For the text-containing cell, return its midpoint in [X, Y] coordinate format. 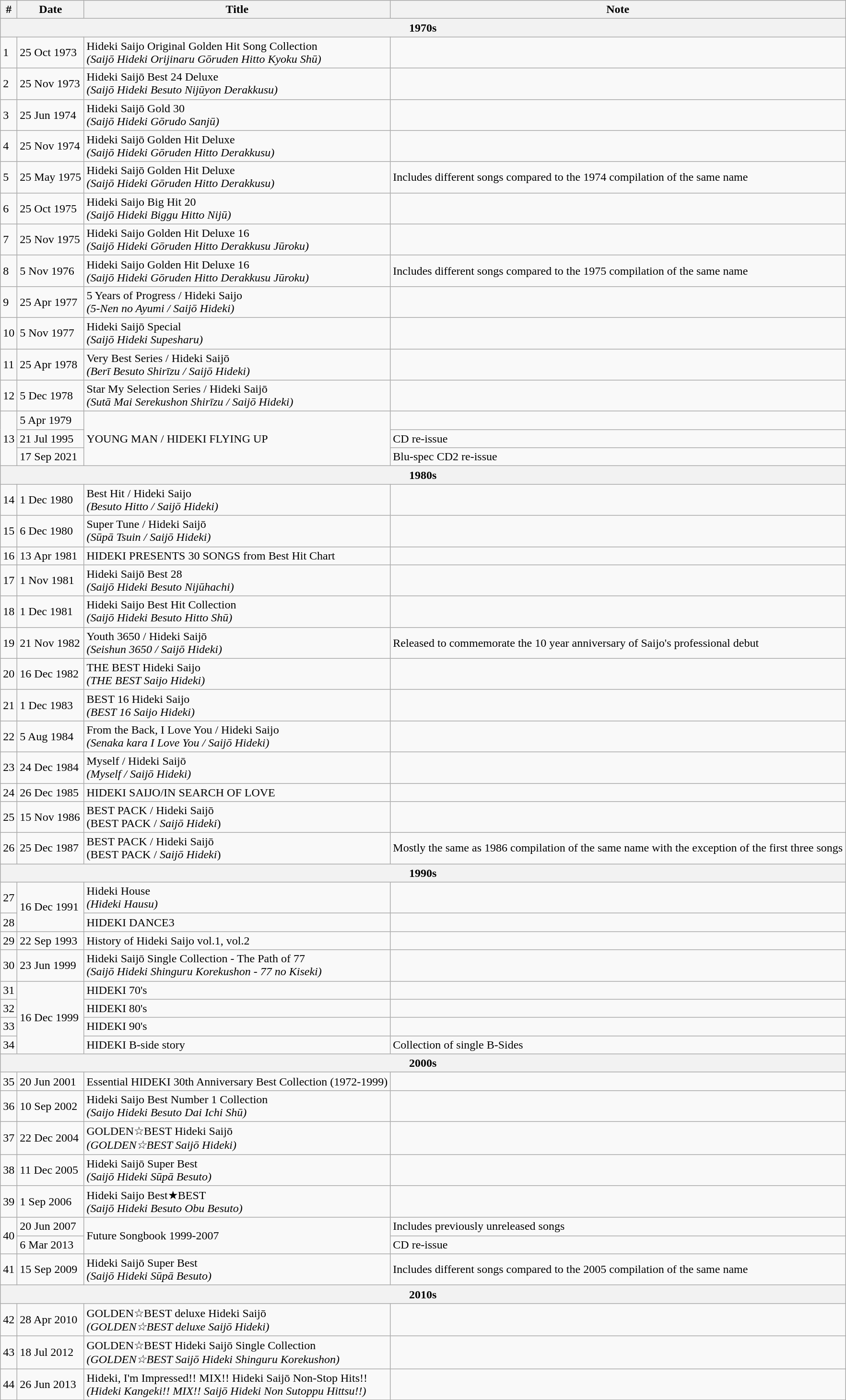
10 Sep 2002 [51, 1106]
1970s [423, 28]
From the Back, I Love You / Hideki Saijo(Senaka kara I Love You / Saijō Hideki) [237, 736]
37 [9, 1138]
33 [9, 1027]
1 Dec 1983 [51, 705]
Very Best Series / Hideki Saijō(Berī Besuto Shirīzu / Saijō Hideki) [237, 364]
18 [9, 612]
3 [9, 115]
1990s [423, 873]
HIDEKI 80's [237, 1008]
14 [9, 500]
25 Nov 1975 [51, 240]
1 [9, 53]
Note [618, 10]
Future Songbook 1999-2007 [237, 1236]
1 Dec 1980 [51, 500]
Star My Selection Series / Hideki Saijō(Sutā Mai Serekushon Shirīzu / Saijō Hideki) [237, 396]
25 May 1975 [51, 177]
BEST 16 Hideki Saijo(BEST 16 Saijo Hideki) [237, 705]
36 [9, 1106]
25 [9, 817]
1 Dec 1981 [51, 612]
34 [9, 1045]
22 Sep 1993 [51, 941]
31 [9, 990]
11 [9, 364]
16 Dec 1991 [51, 907]
35 [9, 1081]
27 [9, 898]
9 [9, 302]
2010s [423, 1294]
24 [9, 793]
25 Oct 1973 [51, 53]
HIDEKI SAIJO/IN SEARCH OF LOVE [237, 793]
6 Mar 2013 [51, 1245]
28 Apr 2010 [51, 1319]
11 Dec 2005 [51, 1170]
26 [9, 849]
6 [9, 208]
10 [9, 333]
YOUNG MAN / HIDEKI FLYING UP [237, 439]
19 [9, 642]
13 [9, 439]
44 [9, 1384]
Hideki Saijo Best★BEST(Saijō Hideki Besuto Obu Besuto) [237, 1202]
HIDEKI B-side story [237, 1045]
2000s [423, 1063]
25 Apr 1977 [51, 302]
History of Hideki Saijo vol.1, vol.2 [237, 941]
25 Nov 1973 [51, 83]
16 Dec 1999 [51, 1017]
Hideki Saijō Special(Saijō Hideki Supesharu) [237, 333]
Hideki Saijo Original Golden Hit Song Collection(Saijō Hideki Orijinaru Gōruden Hitto Kyoku Shū) [237, 53]
28 [9, 922]
Best Hit / Hideki Saijo(Besuto Hitto / Saijō Hideki) [237, 500]
HIDEKI DANCE3 [237, 922]
Includes different songs compared to the 2005 compilation of the same name [618, 1270]
GOLDEN☆BEST Hideki Saijō(GOLDEN☆BEST Saijō Hideki) [237, 1138]
43 [9, 1352]
Hideki Saijō Single Collection - The Path of 77(Saijō Hideki Shinguru Korekushon - 77 no Kiseki) [237, 966]
23 Jun 1999 [51, 966]
26 Dec 1985 [51, 793]
20 Jun 2001 [51, 1081]
5 Apr 1979 [51, 420]
Hideki Saijō Best 28(Saijō Hideki Besuto Nijūhachi) [237, 580]
Includes different songs compared to the 1975 compilation of the same name [618, 270]
25 Dec 1987 [51, 849]
2 [9, 83]
26 Jun 2013 [51, 1384]
12 [9, 396]
Date [51, 10]
Hideki, I'm Impressed!! MIX!! Hideki Saijō Non-Stop Hits!!(Hideki Kangeki!! MIX!! Saijō Hideki Non Sutoppu Hittsu!!) [237, 1384]
15 [9, 531]
Blu-spec CD2 re-issue [618, 457]
23 [9, 767]
15 Nov 1986 [51, 817]
Hideki Saijo Big Hit 20(Saijō Hideki Biggu Hitto Nijū) [237, 208]
38 [9, 1170]
Super Tune / Hideki Saijō(Sūpā Tsuin / Saijō Hideki) [237, 531]
5 Years of Progress / Hideki Saijo(5-Nen no Ayumi / Saijō Hideki) [237, 302]
25 Jun 1974 [51, 115]
5 Nov 1977 [51, 333]
22 Dec 2004 [51, 1138]
Collection of single B-Sides [618, 1045]
20 Jun 2007 [51, 1226]
18 Jul 2012 [51, 1352]
Hideki Saijō Best 24 Deluxe(Saijō Hideki Besuto Nijūyon Derakkusu) [237, 83]
22 [9, 736]
42 [9, 1319]
16 [9, 556]
Hideki Saijō Gold 30(Saijō Hideki Gōrudo Sanjū) [237, 115]
1980s [423, 475]
Hideki Saijo Best Hit Collection(Saijō Hideki Besuto Hitto Shū) [237, 612]
HIDEKI PRESENTS 30 SONGS from Best Hit Chart [237, 556]
29 [9, 941]
25 Apr 1978 [51, 364]
21 Jul 1995 [51, 439]
4 [9, 146]
5 Nov 1976 [51, 270]
25 Nov 1974 [51, 146]
1 Sep 2006 [51, 1202]
32 [9, 1008]
30 [9, 966]
Mostly the same as 1986 compilation of the same name with the exception of the first three songs [618, 849]
Includes different songs compared to the 1974 compilation of the same name [618, 177]
GOLDEN☆BEST deluxe Hideki Saijō(GOLDEN☆BEST deluxe Saijō Hideki) [237, 1319]
5 Dec 1978 [51, 396]
39 [9, 1202]
41 [9, 1270]
20 [9, 674]
THE BEST Hideki Saijo(THE BEST Saijo Hideki) [237, 674]
Released to commemorate the 10 year anniversary of Saijo's professional debut [618, 642]
Essential HIDEKI 30th Anniversary Best Collection (1972-1999) [237, 1081]
Youth 3650 / Hideki Saijō(Seishun 3650 / Saijō Hideki) [237, 642]
Myself / Hideki Saijō(Myself / Saijō Hideki) [237, 767]
# [9, 10]
8 [9, 270]
Hideki House(Hideki Hausu) [237, 898]
GOLDEN☆BEST Hideki Saijō Single Collection(GOLDEN☆BEST Saijō Hideki Shinguru Korekushon) [237, 1352]
5 Aug 1984 [51, 736]
21 Nov 1982 [51, 642]
Includes previously unreleased songs [618, 1226]
Title [237, 10]
1 Nov 1981 [51, 580]
25 Oct 1975 [51, 208]
40 [9, 1236]
13 Apr 1981 [51, 556]
24 Dec 1984 [51, 767]
6 Dec 1980 [51, 531]
15 Sep 2009 [51, 1270]
Hideki Saijo Best Number 1 Collection(Saijo Hideki Besuto Dai Ichi Shū) [237, 1106]
HIDEKI 90's [237, 1027]
16 Dec 1982 [51, 674]
5 [9, 177]
17 [9, 580]
7 [9, 240]
HIDEKI 70's [237, 990]
21 [9, 705]
17 Sep 2021 [51, 457]
